Search for the cell housing the specified text and yield its (X, Y) center coordinate. 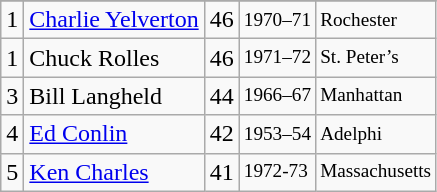
3 (12, 96)
1970–71 (277, 20)
Charlie Yelverton (114, 20)
Bill Langheld (114, 96)
Chuck Rolles (114, 58)
1972-73 (277, 172)
41 (222, 172)
4 (12, 134)
1971–72 (277, 58)
Ken Charles (114, 172)
1966–67 (277, 96)
Rochester (376, 20)
Manhattan (376, 96)
Adelphi (376, 134)
St. Peter’s (376, 58)
42 (222, 134)
5 (12, 172)
Ed Conlin (114, 134)
Massachusetts (376, 172)
44 (222, 96)
1953–54 (277, 134)
